Provide the (X, Y) coordinate of the cell's center where the given text is located.  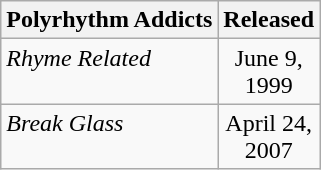
Rhyme Related (110, 72)
Released (269, 20)
April 24, 2007 (269, 136)
Polyrhythm Addicts (110, 20)
Break Glass (110, 136)
June 9, 1999 (269, 72)
